Search for the cell housing the specified text and yield its [X, Y] center coordinate. 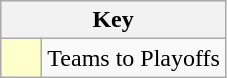
Teams to Playoffs [134, 58]
Key [114, 20]
